From the cell containing the given text, extract its center point as [x, y] coordinate. 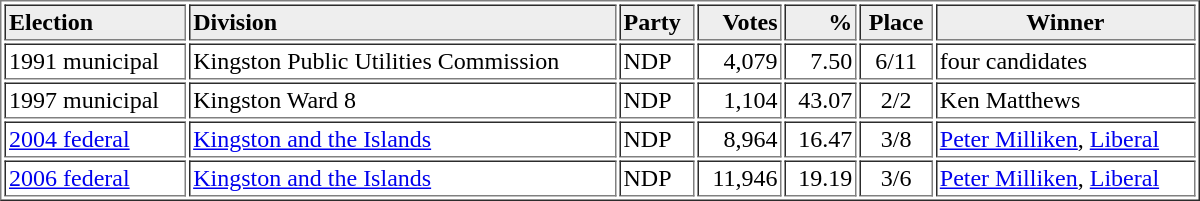
Kingston Public Utilities Commission [402, 62]
Party [657, 22]
7.50 [821, 62]
Place [896, 22]
Election [94, 22]
2004 federal [94, 140]
1997 municipal [94, 100]
four candidates [1065, 62]
19.19 [821, 178]
2/2 [896, 100]
% [821, 22]
1991 municipal [94, 62]
Kingston Ward 8 [402, 100]
2006 federal [94, 178]
6/11 [896, 62]
11,946 [740, 178]
1,104 [740, 100]
3/8 [896, 140]
Votes [740, 22]
Winner [1065, 22]
Division [402, 22]
Ken Matthews [1065, 100]
8,964 [740, 140]
16.47 [821, 140]
3/6 [896, 178]
43.07 [821, 100]
4,079 [740, 62]
